From the cell containing the given text, extract its center point as [X, Y] coordinate. 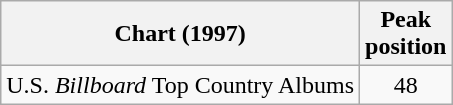
Peakposition [406, 34]
Chart (1997) [180, 34]
U.S. Billboard Top Country Albums [180, 85]
48 [406, 85]
